Capture the cell that displays the provided text and extract its [x, y] central coordinate. 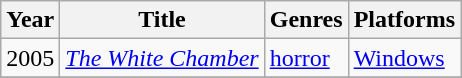
Genres [306, 20]
Windows [404, 58]
Title [162, 20]
2005 [30, 58]
horror [306, 58]
Year [30, 20]
The White Chamber [162, 58]
Platforms [404, 20]
